Provide the [X, Y] coordinate of the cell's center where the given text is located.  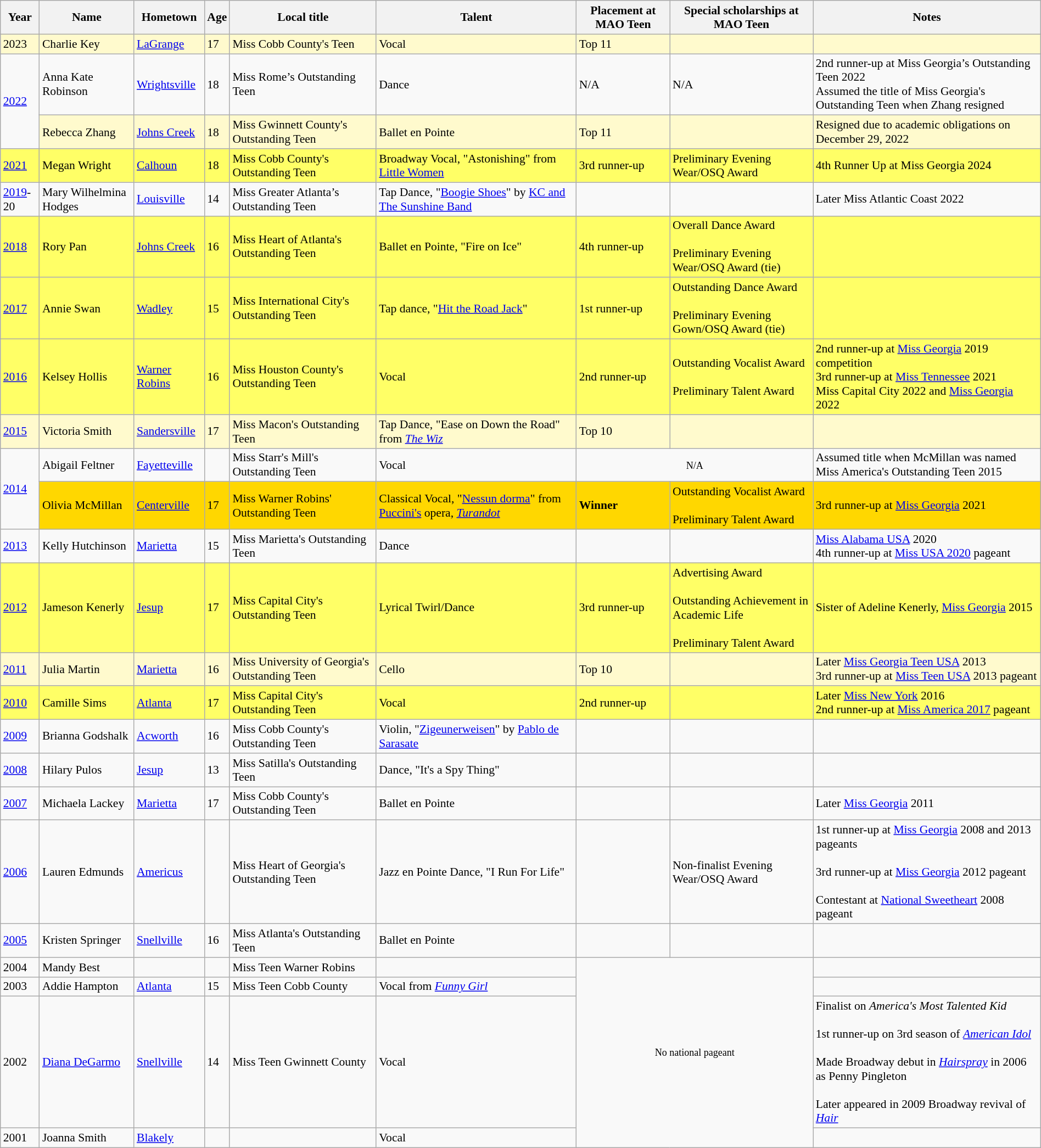
Wadley [169, 309]
Talent [476, 18]
2010 [20, 703]
2009 [20, 737]
Camille Sims [87, 703]
Miss Greater Atlanta’s Outstanding Teen [303, 199]
Miss Heart of Atlanta's Outstanding Teen [303, 247]
Outstanding Dance AwardPreliminary Evening Gown/OSQ Award (tie) [741, 309]
Lyrical Twirl/Dance [476, 607]
Mandy Best [87, 967]
Miss International City's Outstanding Teen [303, 309]
Centerville [169, 506]
2016 [20, 377]
Miss Warner Robins' Outstanding Teen [303, 506]
Assumed title when McMillan was named Miss America's Outstanding Teen 2015 [927, 464]
Louisville [169, 199]
Acworth [169, 737]
Miss Starr's Mill's Outstanding Teen [303, 464]
2nd runner-up at Miss Georgia 2019 competition3rd runner-up at Miss Tennessee 2021Miss Capital City 2022 and Miss Georgia 2022 [927, 377]
Brianna Godshalk [87, 737]
2013 [20, 546]
Miss Atlanta's Outstanding Teen [303, 941]
Michaela Lackey [87, 804]
Notes [927, 18]
4th Runner Up at Miss Georgia 2024 [927, 166]
1st runner-up [623, 309]
Miss Houston County's Outstanding Teen [303, 377]
Special scholarships at MAO Teen [741, 18]
Calhoun [169, 166]
Winner [623, 506]
Tap dance, "Hit the Road Jack" [476, 309]
2014 [20, 489]
2015 [20, 432]
Miss Gwinnett County's Outstanding Teen [303, 132]
Preliminary Evening Wear/OSQ Award [741, 166]
Tap Dance, "Boogie Shoes" by KC and The Sunshine Band [476, 199]
Later Miss New York 2016 2nd runner-up at Miss America 2017 pageant [927, 703]
Sandersville [169, 432]
Miss University of Georgia's Outstanding Teen [303, 669]
Kristen Springer [87, 941]
Tap Dance, "Ease on Down the Road" from The Wiz [476, 432]
Broadway Vocal, "Astonishing" from Little Women [476, 166]
2008 [20, 770]
Fayetteville [169, 464]
Cello [476, 669]
Miss Teen Cobb County [303, 987]
Miss Marietta's Outstanding Teen [303, 546]
3rd runner-up at Miss Georgia 2021 [927, 506]
Charlie Key [87, 44]
2018 [20, 247]
2012 [20, 607]
2011 [20, 669]
2nd runner-up at Miss Georgia’s Outstanding Teen 2022Assumed the title of Miss Georgia's Outstanding Teen when Zhang resigned [927, 85]
Wrightsville [169, 85]
Victoria Smith [87, 432]
Ballet en Pointe, "Fire on Ice" [476, 247]
Miss Rome’s Outstanding Teen [303, 85]
2001 [20, 1138]
No national pageant [695, 1052]
Vocal from Funny Girl [476, 987]
Annie Swan [87, 309]
Violin, "Zigeunerweisen" by Pablo de Sarasate [476, 737]
Later Miss Georgia 2011 [927, 804]
Year [20, 18]
2002 [20, 1062]
Miss Teen Gwinnett County [303, 1062]
2022 [20, 101]
Local title [303, 18]
Anna Kate Robinson [87, 85]
Non-finalist Evening Wear/OSQ Award [741, 872]
Overall Dance AwardPreliminary Evening Wear/OSQ Award (tie) [741, 247]
Miss Satilla's Outstanding Teen [303, 770]
Jameson Kenerly [87, 607]
Olivia McMillan [87, 506]
2006 [20, 872]
Hometown [169, 18]
4th runner-up [623, 247]
Advertising AwardOutstanding Achievement in Academic LifePreliminary Talent Award [741, 607]
Abigail Feltner [87, 464]
13 [217, 770]
2007 [20, 804]
Lauren Edmunds [87, 872]
Addie Hampton [87, 987]
Miss Macon's Outstanding Teen [303, 432]
Resigned due to academic obligations on December 29, 2022 [927, 132]
2023 [20, 44]
Rebecca Zhang [87, 132]
Placement at MAO Teen [623, 18]
Julia Martin [87, 669]
Rory Pan [87, 247]
2004 [20, 967]
Blakely [169, 1138]
Later Miss Georgia Teen USA 20133rd runner-up at Miss Teen USA 2013 pageant [927, 669]
Name [87, 18]
Dance, "It's a Spy Thing" [476, 770]
Jazz en Pointe Dance, "I Run For Life" [476, 872]
Mary Wilhelmina Hodges [87, 199]
1st runner-up at Miss Georgia 2008 and 2013 pageants3rd runner-up at Miss Georgia 2012 pageantContestant at National Sweetheart 2008 pageant [927, 872]
2017 [20, 309]
Age [217, 18]
LaGrange [169, 44]
Americus [169, 872]
Miss Heart of Georgia's Outstanding Teen [303, 872]
Joanna Smith [87, 1138]
Sister of Adeline Kenerly, Miss Georgia 2015 [927, 607]
Hilary Pulos [87, 770]
Later Miss Atlantic Coast 2022 [927, 199]
Megan Wright [87, 166]
Kelsey Hollis [87, 377]
Classical Vocal, "Nessun dorma" from Puccini's opera, Turandot [476, 506]
Miss Alabama USA 20204th runner-up at Miss USA 2020 pageant [927, 546]
Miss Cobb County's Teen [303, 44]
Warner Robins [169, 377]
2019-20 [20, 199]
Diana DeGarmo [87, 1062]
2003 [20, 987]
Miss Teen Warner Robins [303, 967]
Kelly Hutchinson [87, 546]
2005 [20, 941]
2021 [20, 166]
